Return (x, y) of the center of cell containing provided text 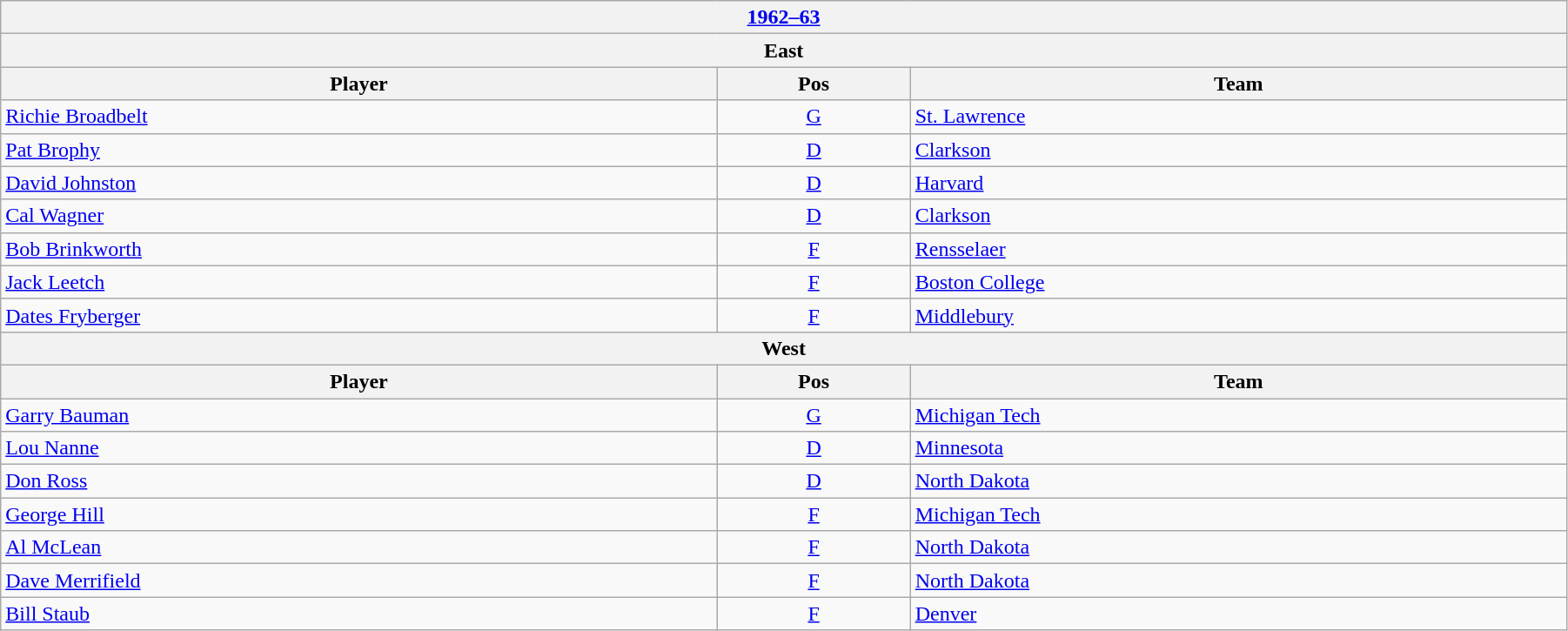
Middlebury (1238, 315)
Rensselaer (1238, 249)
Jack Leetch (358, 282)
Al McLean (358, 547)
West (784, 348)
Denver (1238, 614)
Bob Brinkworth (358, 249)
Pat Brophy (358, 150)
Bill Staub (358, 614)
1962–63 (784, 17)
Garry Bauman (358, 415)
East (784, 50)
Lou Nanne (358, 448)
George Hill (358, 514)
Boston College (1238, 282)
St. Lawrence (1238, 117)
David Johnston (358, 183)
Dave Merrifield (358, 581)
Harvard (1238, 183)
Cal Wagner (358, 216)
Richie Broadbelt (358, 117)
Don Ross (358, 481)
Minnesota (1238, 448)
Dates Fryberger (358, 315)
